Find where the given text appears and provide that cell's center as [X, Y] coordinate. 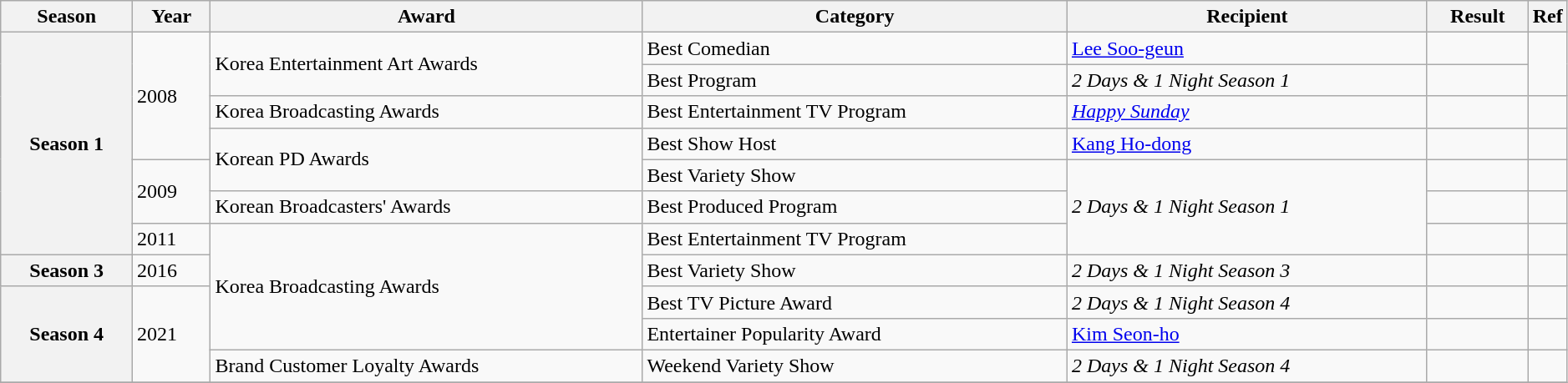
2011 [172, 239]
Best Program [855, 80]
Season 1 [67, 144]
Season [67, 17]
Korean Broadcasters' Awards [426, 207]
Kang Ho-dong [1246, 144]
Season 3 [67, 270]
Kim Seon-ho [1246, 334]
Category [855, 17]
Best Comedian [855, 48]
Result [1477, 17]
Brand Customer Loyalty Awards [426, 365]
Korean PD Awards [426, 159]
2 Days & 1 Night Season 3 [1246, 270]
2008 [172, 96]
Season 4 [67, 334]
Ref [1547, 17]
Lee Soo-geun [1246, 48]
Happy Sunday [1246, 112]
Entertainer Popularity Award [855, 334]
Korea Entertainment Art Awards [426, 64]
2021 [172, 334]
Best Produced Program [855, 207]
Award [426, 17]
Year [172, 17]
Best Show Host [855, 144]
Best TV Picture Award [855, 302]
Recipient [1246, 17]
2016 [172, 270]
Weekend Variety Show [855, 365]
2009 [172, 191]
